Find where the given text appears and provide that cell's center as (X, Y) coordinate. 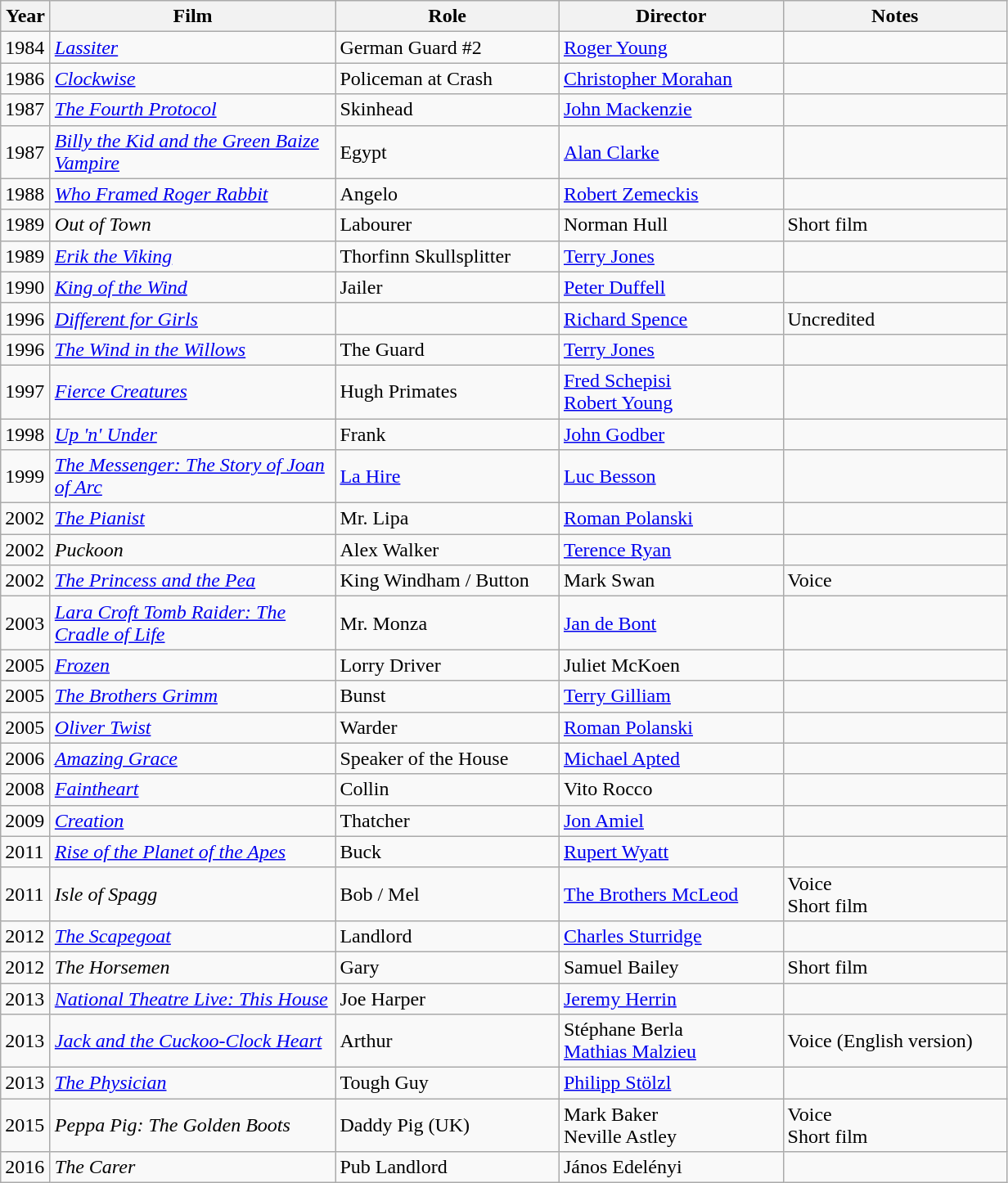
1988 (26, 194)
Thorfinn Skullsplitter (448, 256)
Joe Harper (448, 999)
2016 (26, 1167)
Samuel Bailey (671, 967)
Labourer (448, 225)
The Brothers McLeod (671, 893)
Jan de Bont (671, 623)
1984 (26, 47)
The Wind in the Willows (193, 349)
National Theatre Live: This House (193, 999)
Voice (895, 581)
Mr. Lipa (448, 519)
German Guard #2 (448, 47)
Terry Gilliam (671, 696)
Robert Zemeckis (671, 194)
Rise of the Planet of the Apes (193, 852)
King of the Wind (193, 287)
Faintheart (193, 789)
2003 (26, 623)
Lara Croft Tomb Raider: The Cradle of Life (193, 623)
Who Framed Roger Rabbit (193, 194)
La Hire (448, 476)
Puckoon (193, 550)
1986 (26, 79)
Mark Swan (671, 581)
Angelo (448, 194)
Norman Hull (671, 225)
Policeman at Crash (448, 79)
Pub Landlord (448, 1167)
The Carer (193, 1167)
Frozen (193, 665)
Collin (448, 789)
Warder (448, 727)
Out of Town (193, 225)
Richard Spence (671, 318)
Speaker of the House (448, 758)
The Physician (193, 1083)
Oliver Twist (193, 727)
Jeremy Herrin (671, 999)
Uncredited (895, 318)
The Scapegoat (193, 936)
Voice (English version) (895, 1041)
Daddy Pig (UK) (448, 1126)
Mark BakerNeville Astley (671, 1126)
Jack and the Cuckoo-Clock Heart (193, 1041)
Michael Apted (671, 758)
The Fourth Protocol (193, 110)
Philipp Stölzl (671, 1083)
Jon Amiel (671, 821)
Bunst (448, 696)
John Godber (671, 434)
Egypt (448, 152)
Thatcher (448, 821)
The Guard (448, 349)
Creation (193, 821)
Landlord (448, 936)
Different for Girls (193, 318)
Buck (448, 852)
Tough Guy (448, 1083)
Bob / Mel (448, 893)
The Pianist (193, 519)
Alan Clarke (671, 152)
2006 (26, 758)
Hugh Primates (448, 391)
Arthur (448, 1041)
Jailer (448, 287)
2008 (26, 789)
The Horsemen (193, 967)
Film (193, 16)
Amazing Grace (193, 758)
Vito Rocco (671, 789)
Year (26, 16)
Fierce Creatures (193, 391)
2009 (26, 821)
John Mackenzie (671, 110)
Notes (895, 16)
Terence Ryan (671, 550)
2015 (26, 1126)
The Messenger: The Story of Joan of Arc (193, 476)
1999 (26, 476)
Role (448, 16)
Gary (448, 967)
Skinhead (448, 110)
János Edelényi (671, 1167)
Fred SchepisiRobert Young (671, 391)
1997 (26, 391)
Lorry Driver (448, 665)
Charles Sturridge (671, 936)
Up 'n' Under (193, 434)
Alex Walker (448, 550)
1990 (26, 287)
Erik the Viking (193, 256)
King Windham / Button (448, 581)
Frank (448, 434)
Juliet McKoen (671, 665)
The Princess and the Pea (193, 581)
1998 (26, 434)
Stéphane BerlaMathias Malzieu (671, 1041)
Clockwise (193, 79)
Mr. Monza (448, 623)
The Brothers Grimm (193, 696)
Peter Duffell (671, 287)
Luc Besson (671, 476)
Director (671, 16)
Peppa Pig: The Golden Boots (193, 1126)
Christopher Morahan (671, 79)
Rupert Wyatt (671, 852)
Isle of Spagg (193, 893)
Lassiter (193, 47)
Roger Young (671, 47)
Billy the Kid and the Green Baize Vampire (193, 152)
